Find where the given text appears and provide that cell's center as (X, Y) coordinate. 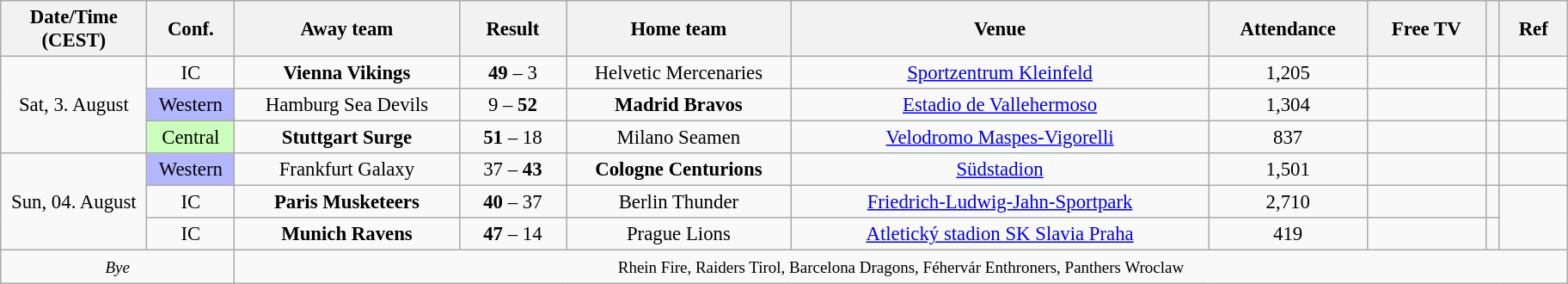
9 – 52 (512, 105)
Vienna Vikings (347, 73)
Result (512, 29)
49 – 3 (512, 73)
51 – 18 (512, 138)
Friedrich-Ludwig-Jahn-Sportpark (1000, 202)
837 (1288, 138)
Hamburg Sea Devils (347, 105)
Free TV (1426, 29)
37 – 43 (512, 170)
Stuttgart Surge (347, 138)
Berlin Thunder (679, 202)
Bye (118, 267)
Madrid Bravos (679, 105)
Prague Lions (679, 235)
Estadio de Vallehermoso (1000, 105)
1,304 (1288, 105)
Conf. (191, 29)
Paris Musketeers (347, 202)
Milano Seamen (679, 138)
Velodromo Maspes-Vigorelli (1000, 138)
47 – 14 (512, 235)
Cologne Centurions (679, 170)
Munich Ravens (347, 235)
Südstadion (1000, 170)
Rhein Fire, Raiders Tirol, Barcelona Dragons, Féhervár Enthroners, Panthers Wroclaw (901, 267)
Venue (1000, 29)
40 – 37 (512, 202)
1,501 (1288, 170)
Helvetic Mercenaries (679, 73)
Sun, 04. August (74, 201)
Central (191, 138)
Away team (347, 29)
Attendance (1288, 29)
Ref (1534, 29)
Frankfurt Galaxy (347, 170)
Home team (679, 29)
Sat, 3. August (74, 105)
Sportzentrum Kleinfeld (1000, 73)
419 (1288, 235)
1,205 (1288, 73)
Date/Time (CEST) (74, 29)
2,710 (1288, 202)
Atletický stadion SK Slavia Praha (1000, 235)
